Return the (x, y) coordinate for the center point of the cell that contains the specified text.  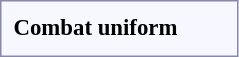
Combat uniform (96, 27)
